Find where the given text appears and provide that cell's center as [X, Y] coordinate. 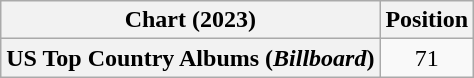
Chart (2023) [190, 20]
US Top Country Albums (Billboard) [190, 58]
Position [427, 20]
71 [427, 58]
